Return (x, y) of the center of cell containing provided text 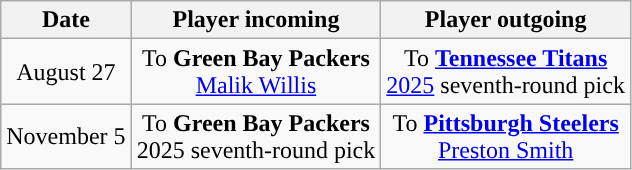
Date (66, 20)
To Pittsburgh SteelersPreston Smith (506, 136)
To Green Bay Packers2025 seventh-round pick (256, 136)
Player outgoing (506, 20)
Player incoming (256, 20)
To Green Bay PackersMalik Willis (256, 72)
August 27 (66, 72)
To Tennessee Titans2025 seventh-round pick (506, 72)
November 5 (66, 136)
